For the text-containing cell, return its midpoint in (x, y) coordinate format. 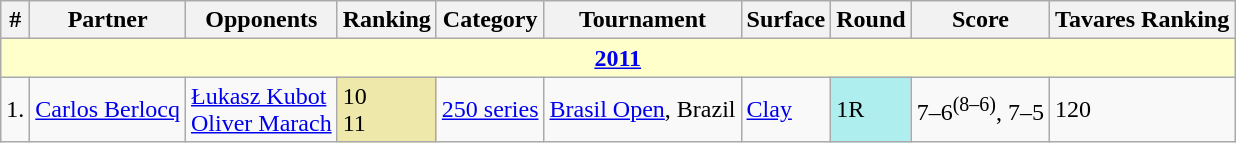
2011 (618, 58)
Score (980, 20)
Opponents (262, 20)
250 series (490, 110)
# (16, 20)
Surface (786, 20)
Carlos Berlocq (108, 110)
120 (1142, 110)
Round (871, 20)
Tournament (642, 20)
1R (871, 110)
Clay (786, 110)
Partner (108, 20)
1011 (386, 110)
Tavares Ranking (1142, 20)
Category (490, 20)
Łukasz Kubot Oliver Marach (262, 110)
7–6(8–6), 7–5 (980, 110)
Ranking (386, 20)
Brasil Open, Brazil (642, 110)
1. (16, 110)
